Pinpoint the cell where the given text exists, returning its [x, y] midpoint coordinate. 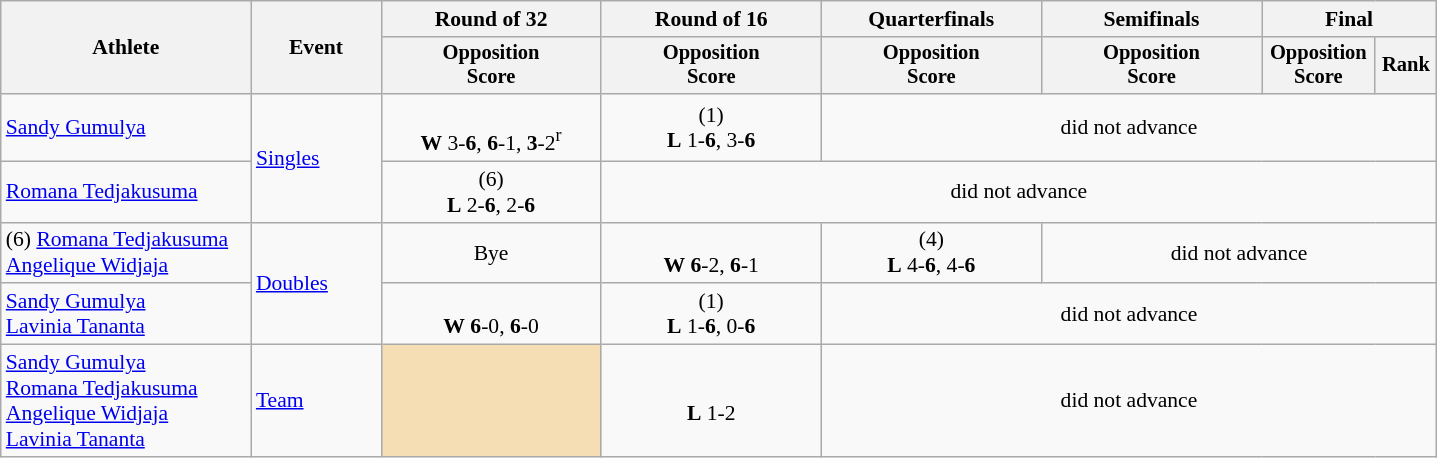
(6) L 2-6, 2-6 [491, 192]
W 6-0, 6-0 [491, 314]
Team [316, 401]
(4) L 4-6, 4-6 [931, 252]
Sandy Gumulya [126, 128]
Semifinals [1151, 19]
Singles [316, 158]
(1) L 1-6, 0-6 [711, 314]
Round of 16 [711, 19]
W 6-2, 6-1 [711, 252]
Rank [1406, 66]
L 1-2 [711, 401]
Final [1350, 19]
Doubles [316, 283]
Quarterfinals [931, 19]
Romana Tedjakusuma [126, 192]
(6) Romana Tedjakusuma Angelique Widjaja [126, 252]
Sandy Gumulya Lavinia Tananta [126, 314]
Athlete [126, 48]
Bye [491, 252]
Sandy Gumulya Romana Tedjakusuma Angelique Widjaja Lavinia Tananta [126, 401]
W 3-6, 6-1, 3-2r [491, 128]
Round of 32 [491, 19]
(1) L 1-6, 3-6 [711, 128]
Event [316, 48]
